Return (X, Y) of the center of cell containing provided text 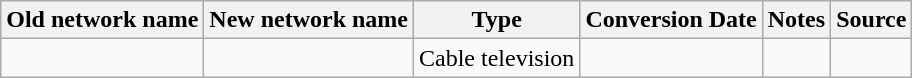
Notes (796, 20)
New network name (309, 20)
Cable television (497, 58)
Source (872, 20)
Old network name (102, 20)
Type (497, 20)
Conversion Date (671, 20)
